Identify which cell holds the provided text, then report its [x, y] central coordinate. 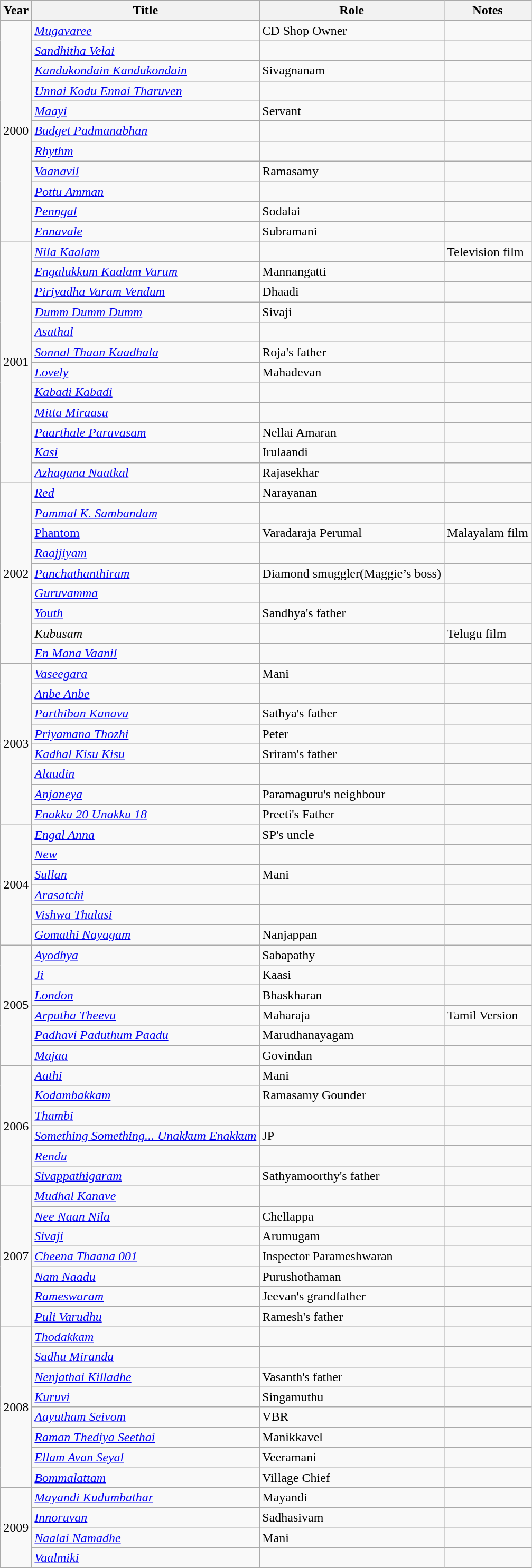
Ramesh's father [352, 1317]
Sabapathy [352, 955]
Sandhya's father [352, 613]
Panchathanthiram [146, 573]
Penngal [146, 211]
Kodambakkam [146, 1095]
Anjaneya [146, 794]
Asathal [146, 332]
Nenjathai Killadhe [146, 1377]
Lovely [146, 372]
Ennavale [146, 231]
Arputha Theevu [146, 1015]
Marudhanayagam [352, 1035]
2001 [16, 362]
Nam Naadu [146, 1277]
New [146, 854]
Ji [146, 975]
Telugu film [487, 634]
Nellai Amaran [352, 432]
Ayodhya [146, 955]
2008 [16, 1407]
Arumugam [352, 1236]
Notes [487, 11]
Azhagana Naatkal [146, 473]
Sathyamoorthy's father [352, 1176]
Television film [487, 252]
Irulaandi [352, 452]
Peter [352, 734]
Mudhal Kanave [146, 1196]
Paramaguru's neighbour [352, 794]
Thambi [146, 1116]
Narayanan [352, 493]
Singamuthu [352, 1397]
2009 [16, 1527]
Raman Thediya Seethai [146, 1437]
Pottu Amman [146, 191]
Unnai Kodu Ennai Tharuven [146, 91]
Puli Varudhu [146, 1317]
Role [352, 11]
Paarthale Paravasam [146, 432]
2000 [16, 131]
Aayutham Seivom [146, 1417]
Rameswaram [146, 1297]
Mayandi [352, 1497]
Enakku 20 Unakku 18 [146, 814]
Nee Naan Nila [146, 1216]
Dumm Dumm Dumm [146, 312]
CD Shop Owner [352, 31]
Sonnal Thaan Kaadhala [146, 352]
Manikkavel [352, 1437]
Kuruvi [146, 1397]
Engalukkum Kaalam Varum [146, 272]
Inspector Parameshwaran [352, 1257]
Sandhitha Velai [146, 51]
Nila Kaalam [146, 252]
Varadaraja Perumal [352, 533]
Ramasamy [352, 171]
Red [146, 493]
Vishwa Thulasi [146, 915]
Sadhasivam [352, 1517]
Mannangatti [352, 272]
Vaanavil [146, 171]
Sullan [146, 874]
Preeti's Father [352, 814]
Bhaskharan [352, 995]
Village Chief [352, 1477]
Sivappathigaram [146, 1176]
Bommalattam [146, 1477]
2007 [16, 1256]
Vaalmiki [146, 1558]
Mugavaree [146, 31]
Piriyadha Varam Vendum [146, 292]
Jeevan's grandfather [352, 1297]
JP [352, 1136]
Rendu [146, 1156]
2002 [16, 573]
Vaseegara [146, 674]
Majaa [146, 1055]
Cheena Thaana 001 [146, 1257]
Malayalam film [487, 533]
Kaasi [352, 975]
Sadhu Miranda [146, 1357]
VBR [352, 1417]
Parthiban Kanavu [146, 714]
Veeramani [352, 1457]
Maayi [146, 111]
Tamil Version [487, 1015]
Pammal K. Sambandam [146, 513]
Phantom [146, 533]
London [146, 995]
Year [16, 11]
Something Something... Unakkum Enakkum [146, 1136]
SP's uncle [352, 834]
Budget Padmanabhan [146, 131]
2004 [16, 884]
Mitta Miraasu [146, 412]
Engal Anna [146, 834]
Chellappa [352, 1216]
Rajasekhar [352, 473]
Sathya's father [352, 714]
Vasanth's father [352, 1377]
Nanjappan [352, 935]
Ramasamy Gounder [352, 1095]
Dhaadi [352, 292]
Servant [352, 111]
Kadhal Kisu Kisu [146, 754]
Kasi [146, 452]
Arasatchi [146, 895]
Innoruvan [146, 1517]
En Mana Vaanil [146, 654]
Maharaja [352, 1015]
2003 [16, 744]
Anbe Anbe [146, 694]
Kubusam [146, 634]
Ellam Avan Seyal [146, 1457]
Aathi [146, 1075]
Roja's father [352, 352]
Gomathi Nayagam [146, 935]
Kandukondain Kandukondain [146, 71]
Alaudin [146, 774]
Diamond smuggler(Maggie’s boss) [352, 573]
Youth [146, 613]
Subramani [352, 231]
Title [146, 11]
Padhavi Paduthum Paadu [146, 1035]
2005 [16, 1005]
Sriram's father [352, 754]
Naalai Namadhe [146, 1538]
Govindan [352, 1055]
Mayandi Kudumbathar [146, 1497]
Sivagnanam [352, 71]
Raajjiyam [146, 553]
Rhythm [146, 151]
Guruvamma [146, 593]
2006 [16, 1126]
Priyamana Thozhi [146, 734]
Kabadi Kabadi [146, 392]
Thodakkam [146, 1337]
Mahadevan [352, 372]
Sodalai [352, 211]
Purushothaman [352, 1277]
